Return (x, y) of the center of cell containing provided text 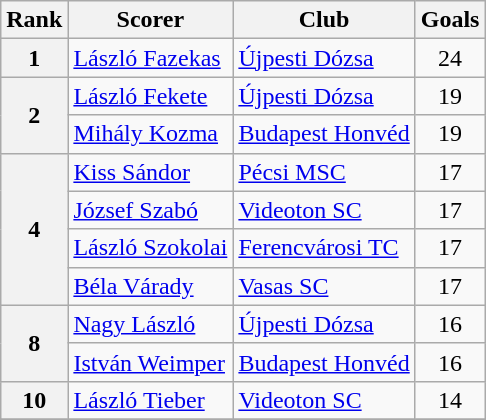
Vasas SC (324, 286)
1 (34, 58)
2 (34, 115)
István Weimper (150, 362)
László Szokolai (150, 248)
4 (34, 229)
Goals (450, 20)
Nagy László (150, 324)
László Fazekas (150, 58)
Kiss Sándor (150, 172)
Rank (34, 20)
14 (450, 400)
Pécsi MSC (324, 172)
10 (34, 400)
Mihály Kozma (150, 134)
24 (450, 58)
Béla Várady (150, 286)
Ferencvárosi TC (324, 248)
László Fekete (150, 96)
Scorer (150, 20)
8 (34, 343)
László Tieber (150, 400)
Club (324, 20)
József Szabó (150, 210)
